Detect which cell encompasses the target text, then output its [x, y] center coordinate. 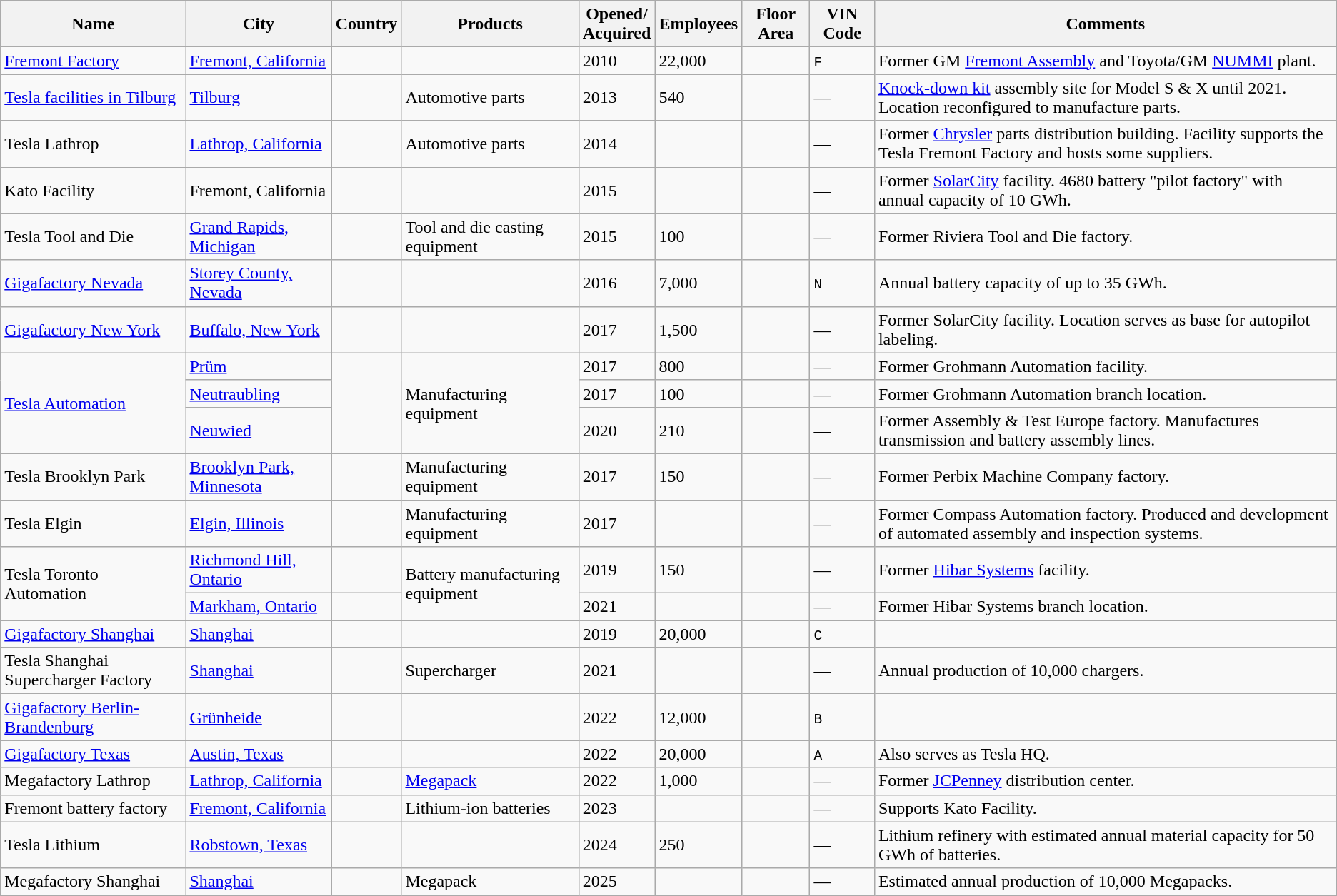
Former Hibar Systems facility. [1106, 570]
Markham, Ontario [259, 607]
Fremont Factory [93, 61]
Products [490, 24]
Former Perbix Machine Company factory. [1106, 477]
Former Grohmann Automation branch location. [1106, 393]
2014 [617, 144]
Annual battery capacity of up to 35 GWh. [1106, 283]
2020 [617, 430]
Knock-down kit assembly site for Model S & X until 2021. Location reconfigured to manufacture parts. [1106, 97]
Estimated annual production of 10,000 Megapacks. [1106, 882]
Former SolarCity facility. 4680 battery "pilot factory" with annual capacity of 10 GWh. [1106, 190]
Annual production of 10,000 chargers. [1106, 671]
Gigafactory Shanghai [93, 634]
Grünheide [259, 717]
Gigafactory Texas [93, 754]
Kato Facility [93, 190]
Name [93, 24]
22,000 [698, 61]
Megafactory Lathrop [93, 781]
Former Grohmann Automation facility. [1106, 366]
2013 [617, 97]
Gigafactory New York [93, 330]
Tesla Tool and Die [93, 237]
Buffalo, New York [259, 330]
Former GM Fremont Assembly and Toyota/GM NUMMI plant. [1106, 61]
Also serves as Tesla HQ. [1106, 754]
Tesla Lathrop [93, 144]
Floor Area [776, 24]
Lithium-ion batteries [490, 808]
1,500 [698, 330]
Supports Kato Facility. [1106, 808]
Former Hibar Systems branch location. [1106, 607]
Former Assembly & Test Europe factory. Manufactures transmission and battery assembly lines. [1106, 430]
N [843, 283]
Employees [698, 24]
F [843, 61]
B [843, 717]
Tool and die casting equipment [490, 237]
Fremont battery factory [93, 808]
Robstown, Texas [259, 845]
Opened/Acquired [617, 24]
C [843, 634]
2024 [617, 845]
Storey County, Nevada [259, 283]
Tesla Elgin [93, 523]
2025 [617, 882]
Brooklyn Park, Minnesota [259, 477]
Supercharger [490, 671]
Tesla facilities in Tilburg [93, 97]
A [843, 754]
VIN Code [843, 24]
Tesla Brooklyn Park [93, 477]
210 [698, 430]
2023 [617, 808]
1,000 [698, 781]
Tesla Automation [93, 403]
Tesla Toronto Automation [93, 584]
Former JCPenney distribution center. [1106, 781]
12,000 [698, 717]
Neutraubling [259, 393]
250 [698, 845]
Tesla Lithium [93, 845]
Gigafactory Nevada [93, 283]
Lithium refinery with estimated annual material capacity for 50 GWh of batteries. [1106, 845]
Elgin, Illinois [259, 523]
Country [366, 24]
Neuwied [259, 430]
Former Riviera Tool and Die factory. [1106, 237]
2016 [617, 283]
Former SolarCity facility. Location serves as base for autopilot labeling. [1106, 330]
City [259, 24]
Battery manufacturing equipment [490, 584]
Tesla Shanghai Supercharger Factory [93, 671]
540 [698, 97]
Megafactory Shanghai [93, 882]
Tilburg [259, 97]
Gigafactory Berlin-Brandenburg [93, 717]
Comments [1106, 24]
2010 [617, 61]
Prüm [259, 366]
7,000 [698, 283]
Former Compass Automation factory. Produced and development of automated assembly and inspection systems. [1106, 523]
Richmond Hill, Ontario [259, 570]
Austin, Texas [259, 754]
Grand Rapids, Michigan [259, 237]
Former Chrysler parts distribution building. Facility supports the Tesla Fremont Factory and hosts some suppliers. [1106, 144]
800 [698, 366]
